Identify which cell holds the provided text, then report its (x, y) central coordinate. 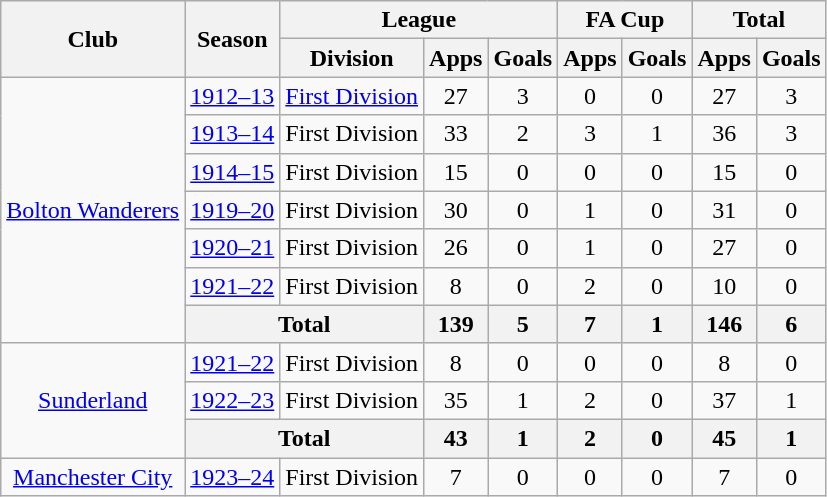
Bolton Wanderers (93, 210)
43 (456, 438)
1913–14 (232, 134)
36 (724, 134)
30 (456, 210)
5 (523, 324)
10 (724, 286)
1919–20 (232, 210)
1922–23 (232, 400)
Club (93, 39)
139 (456, 324)
45 (724, 438)
Season (232, 39)
6 (791, 324)
26 (456, 248)
1920–21 (232, 248)
37 (724, 400)
Sunderland (93, 400)
FA Cup (625, 20)
31 (724, 210)
35 (456, 400)
1914–15 (232, 172)
1923–24 (232, 477)
Manchester City (93, 477)
146 (724, 324)
1912–13 (232, 96)
League (419, 20)
Division (352, 58)
33 (456, 134)
